Pinpoint the cell where the given text exists, returning its [X, Y] midpoint coordinate. 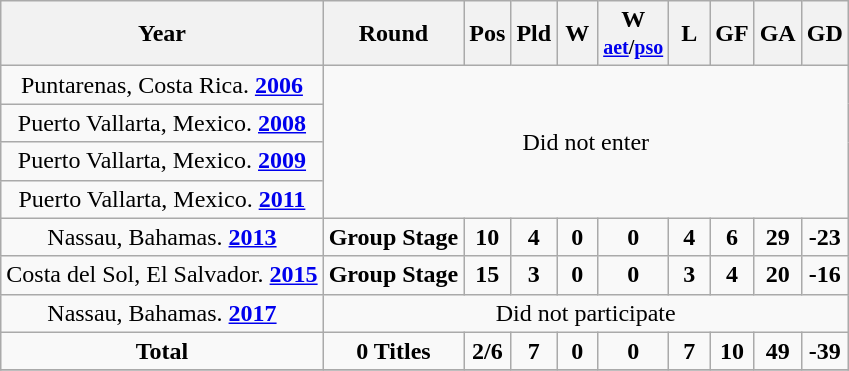
L [690, 34]
Nassau, Bahamas. 2017 [162, 313]
Waet/pso [634, 34]
GA [778, 34]
-16 [824, 275]
Did not enter [586, 142]
-39 [824, 351]
Round [394, 34]
49 [778, 351]
W [578, 34]
15 [488, 275]
0 Titles [394, 351]
-23 [824, 237]
Pld [534, 34]
Puntarenas, Costa Rica. 2006 [162, 85]
GD [824, 34]
GF [732, 34]
6 [732, 237]
2/6 [488, 351]
Puerto Vallarta, Mexico. 2008 [162, 123]
20 [778, 275]
Puerto Vallarta, Mexico. 2009 [162, 161]
Nassau, Bahamas. 2013 [162, 237]
29 [778, 237]
Costa del Sol, El Salvador. 2015 [162, 275]
Pos [488, 34]
Puerto Vallarta, Mexico. 2011 [162, 199]
Year [162, 34]
Total [162, 351]
Did not participate [586, 313]
